Determine the [X, Y] coordinate at the center of the cell enclosing the given text.  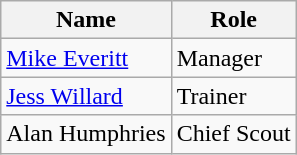
Manager [234, 58]
Mike Everitt [86, 58]
Role [234, 20]
Name [86, 20]
Chief Scout [234, 134]
Jess Willard [86, 96]
Alan Humphries [86, 134]
Trainer [234, 96]
